Pinpoint the cell where the given text exists, returning its [X, Y] midpoint coordinate. 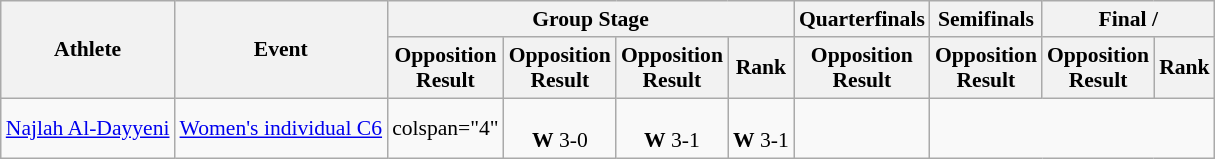
Group Stage [590, 19]
Semifinals [986, 19]
Athlete [88, 50]
Final / [1128, 19]
W 3-0 [560, 128]
colspan="4" [446, 128]
Quarterfinals [862, 19]
Najlah Al-Dayyeni [88, 128]
Event [282, 50]
Women's individual C6 [282, 128]
